Extract the (X, Y) coordinate from the center of the cell holding the provided text.  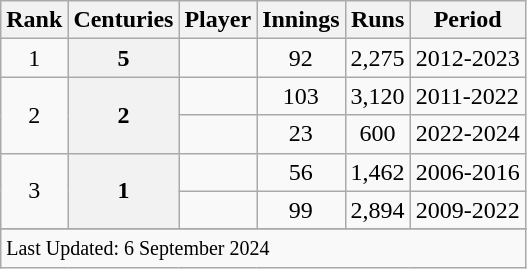
103 (301, 96)
1,462 (378, 172)
Player (218, 20)
56 (301, 172)
3,120 (378, 96)
Centuries (124, 20)
2022-2024 (468, 134)
Last Updated: 6 September 2024 (263, 248)
3 (34, 191)
2,894 (378, 210)
2012-2023 (468, 58)
Runs (378, 20)
600 (378, 134)
92 (301, 58)
23 (301, 134)
Rank (34, 20)
2,275 (378, 58)
2011-2022 (468, 96)
2006-2016 (468, 172)
Innings (301, 20)
Period (468, 20)
2009-2022 (468, 210)
5 (124, 58)
99 (301, 210)
